Determine the (x, y) coordinate at the center of the cell enclosing the given text.  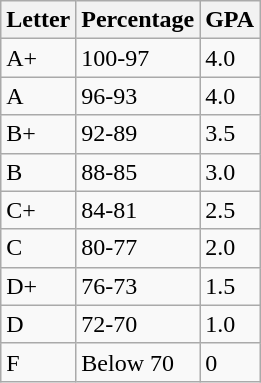
Letter (38, 20)
A (38, 96)
GPA (230, 20)
96-93 (138, 96)
80-77 (138, 248)
2.0 (230, 248)
D+ (38, 286)
F (38, 362)
B (38, 172)
Below 70 (138, 362)
84-81 (138, 210)
1.0 (230, 324)
88-85 (138, 172)
C+ (38, 210)
A+ (38, 58)
72-70 (138, 324)
Percentage (138, 20)
B+ (38, 134)
1.5 (230, 286)
92-89 (138, 134)
C (38, 248)
76-73 (138, 286)
3.0 (230, 172)
3.5 (230, 134)
100-97 (138, 58)
2.5 (230, 210)
D (38, 324)
0 (230, 362)
